Locate the cell with the specified text and output its (X, Y) center coordinate. 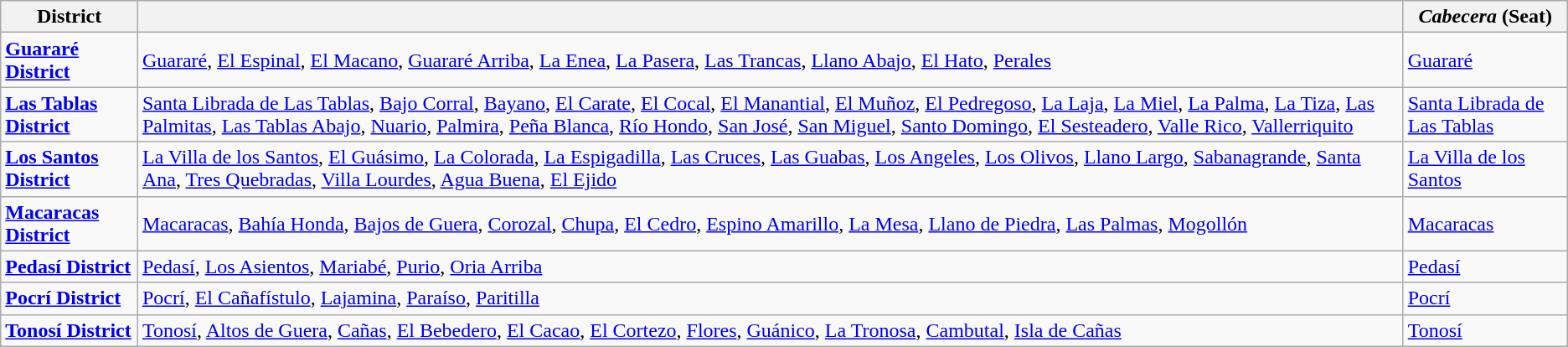
Cabecera (Seat) (1485, 17)
Pedasí, Los Asientos, Mariabé, Purio, Oria Arriba (771, 267)
Pedasí District (70, 267)
Guararé, El Espinal, El Macano, Guararé Arriba, La Enea, La Pasera, Las Trancas, Llano Abajo, El Hato, Perales (771, 60)
Macaracas District (70, 223)
Pocrí (1485, 298)
Macaracas, Bahía Honda, Bajos de Guera, Corozal, Chupa, El Cedro, Espino Amarillo, La Mesa, Llano de Piedra, Las Palmas, Mogollón (771, 223)
Pedasí (1485, 267)
Tonosí District (70, 330)
Los Santos District (70, 169)
Pocrí, El Cañafístulo, Lajamina, Paraíso, Paritilla (771, 298)
Las Tablas District (70, 114)
Tonosí (1485, 330)
District (70, 17)
Tonosí, Altos de Guera, Cañas, El Bebedero, El Cacao, El Cortezo, Flores, Guánico, La Tronosa, Cambutal, Isla de Cañas (771, 330)
Macaracas (1485, 223)
Guararé (1485, 60)
Pocrí District (70, 298)
La Villa de los Santos (1485, 169)
Santa Librada de Las Tablas (1485, 114)
Guararé District (70, 60)
